Capture the cell that displays the provided text and extract its [X, Y] central coordinate. 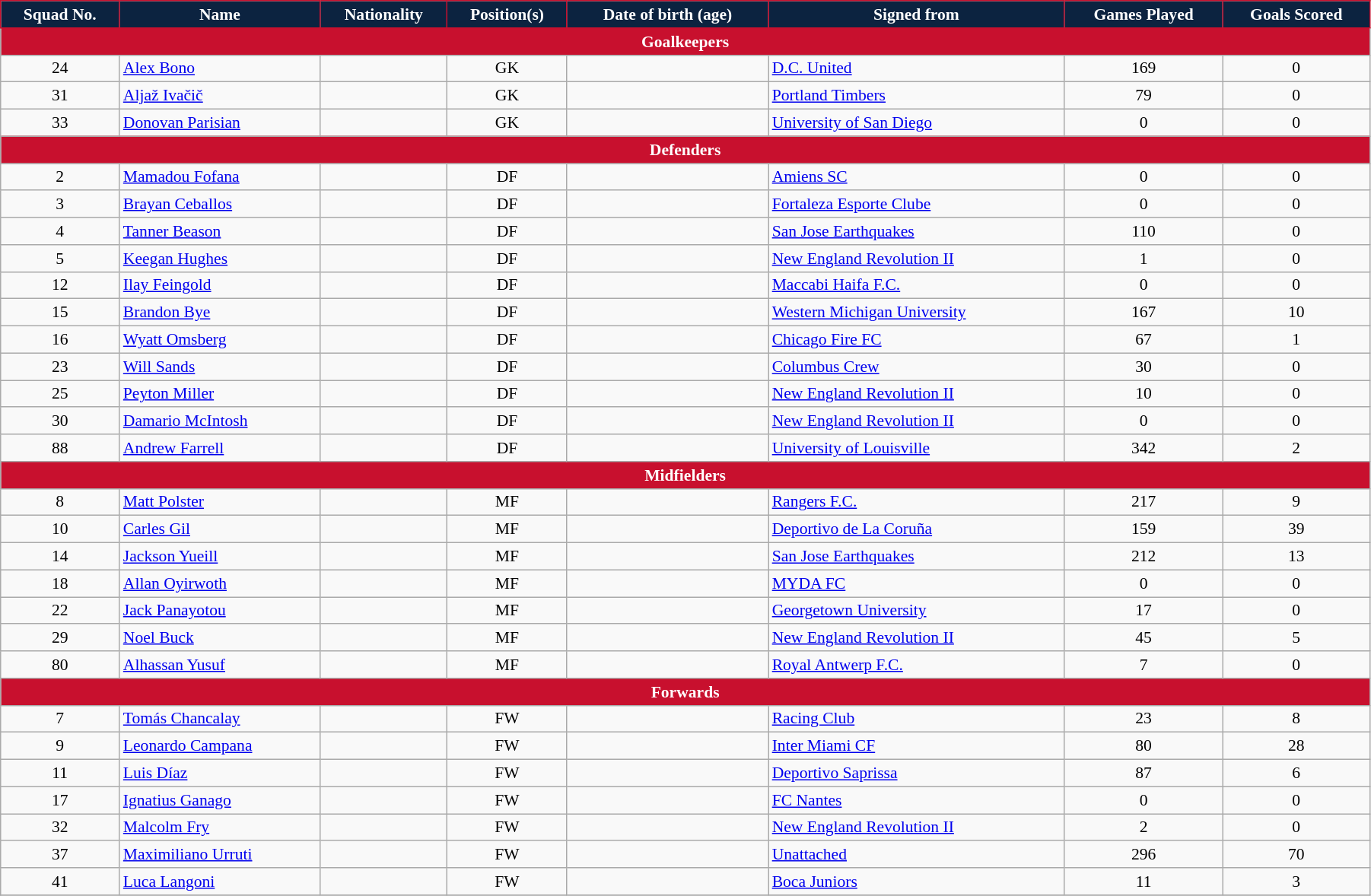
Goalkeepers [685, 42]
Alhassan Yusuf [220, 665]
15 [60, 313]
16 [60, 340]
Defenders [685, 150]
39 [1296, 529]
28 [1296, 746]
Brandon Bye [220, 313]
Alex Bono [220, 68]
33 [60, 123]
Will Sands [220, 367]
13 [1296, 557]
Brayan Ceballos [220, 205]
Jack Panayotou [220, 611]
Luca Langoni [220, 882]
FC Nantes [917, 800]
110 [1144, 231]
Forwards [685, 692]
212 [1144, 557]
Deportivo Saprissa [917, 774]
Aljaž Ivačič [220, 96]
Inter Miami CF [917, 746]
41 [60, 882]
31 [60, 96]
Matt Polster [220, 502]
Chicago Fire FC [917, 340]
Donovan Parisian [220, 123]
45 [1144, 638]
Jackson Yueill [220, 557]
Maximiliano Urruti [220, 855]
Damario McIntosh [220, 421]
167 [1144, 313]
Position(s) [507, 14]
Amiens SC [917, 177]
6 [1296, 774]
Western Michigan University [917, 313]
Mamadou Fofana [220, 177]
Andrew Farrell [220, 448]
Racing Club [917, 719]
Fortaleza Esporte Clube [917, 205]
Columbus Crew [917, 367]
D.C. United [917, 68]
Ilay Feingold [220, 285]
Wyatt Omsberg [220, 340]
Boca Juniors [917, 882]
Noel Buck [220, 638]
Rangers F.C. [917, 502]
Name [220, 14]
79 [1144, 96]
296 [1144, 855]
Leonardo Campana [220, 746]
Signed from [917, 14]
Deportivo de La Coruña [917, 529]
Royal Antwerp F.C. [917, 665]
Portland Timbers [917, 96]
Allan Oyirwoth [220, 583]
Peyton Miller [220, 394]
Squad No. [60, 14]
Unattached [917, 855]
70 [1296, 855]
342 [1144, 448]
Malcolm Fry [220, 828]
22 [60, 611]
217 [1144, 502]
4 [60, 231]
Ignatius Ganago [220, 800]
University of San Diego [917, 123]
Midfielders [685, 475]
29 [60, 638]
Games Played [1144, 14]
14 [60, 557]
159 [1144, 529]
Georgetown University [917, 611]
Keegan Hughes [220, 259]
87 [1144, 774]
18 [60, 583]
169 [1144, 68]
32 [60, 828]
24 [60, 68]
Date of birth (age) [667, 14]
25 [60, 394]
67 [1144, 340]
Maccabi Haifa F.C. [917, 285]
Luis Díaz [220, 774]
University of Louisville [917, 448]
88 [60, 448]
Nationality [383, 14]
MYDA FC [917, 583]
Tomás Chancalay [220, 719]
37 [60, 855]
Goals Scored [1296, 14]
Tanner Beason [220, 231]
12 [60, 285]
Carles Gil [220, 529]
